Output the [X, Y] coordinate of the center of the cell containing the given text.  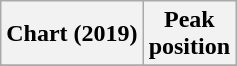
Chart (2019) [72, 34]
Peakposition [189, 34]
